From the cell containing the given text, extract its center point as (x, y) coordinate. 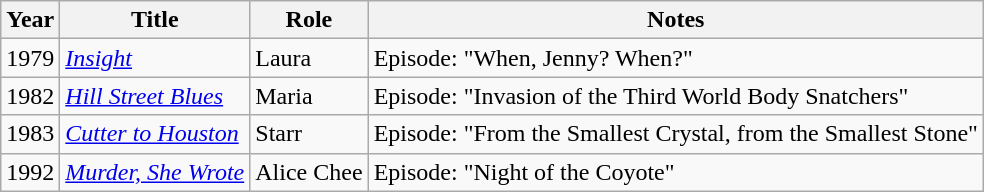
Cutter to Houston (155, 134)
Alice Chee (309, 172)
Starr (309, 134)
1982 (30, 96)
Episode: "When, Jenny? When?" (676, 58)
Laura (309, 58)
Episode: "Invasion of the Third World Body Snatchers" (676, 96)
Episode: "Night of the Coyote" (676, 172)
Episode: "From the Smallest Crystal, from the Smallest Stone" (676, 134)
Murder, She Wrote (155, 172)
1983 (30, 134)
Maria (309, 96)
Title (155, 20)
1992 (30, 172)
1979 (30, 58)
Notes (676, 20)
Year (30, 20)
Insight (155, 58)
Role (309, 20)
Hill Street Blues (155, 96)
